Pinpoint the cell where the given text exists, returning its (X, Y) midpoint coordinate. 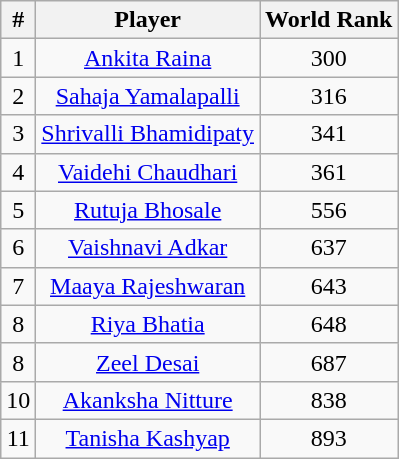
Vaidehi Chaudhari (148, 172)
300 (329, 58)
2 (18, 96)
Tanisha Kashyap (148, 438)
Player (148, 20)
Riya Bhatia (148, 324)
# (18, 20)
Akanksha Nitture (148, 400)
5 (18, 210)
893 (329, 438)
World Rank (329, 20)
Shrivalli Bhamidipaty (148, 134)
Vaishnavi Adkar (148, 248)
648 (329, 324)
637 (329, 248)
4 (18, 172)
687 (329, 362)
361 (329, 172)
6 (18, 248)
Rutuja Bhosale (148, 210)
7 (18, 286)
316 (329, 96)
Ankita Raina (148, 58)
556 (329, 210)
643 (329, 286)
10 (18, 400)
838 (329, 400)
Sahaja Yamalapalli (148, 96)
3 (18, 134)
1 (18, 58)
Maaya Rajeshwaran (148, 286)
341 (329, 134)
Zeel Desai (148, 362)
11 (18, 438)
